Output the [x, y] coordinate of the center of the cell containing the given text.  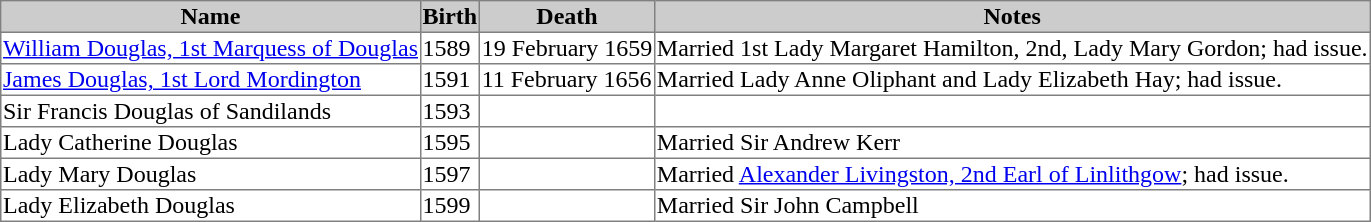
Married Lady Anne Oliphant and Lady Elizabeth Hay; had issue. [1012, 80]
1597 [450, 174]
19 February 1659 [566, 48]
Sir Francis Douglas of Sandilands [210, 111]
Married Sir John Campbell [1012, 206]
Married Sir Andrew Kerr [1012, 143]
1593 [450, 111]
Married 1st Lady Margaret Hamilton, 2nd, Lady Mary Gordon; had issue. [1012, 48]
1595 [450, 143]
Lady Mary Douglas [210, 174]
11 February 1656 [566, 80]
1591 [450, 80]
Lady Catherine Douglas [210, 143]
Lady Elizabeth Douglas [210, 206]
Married Alexander Livingston, 2nd Earl of Linlithgow; had issue. [1012, 174]
Death [566, 17]
James Douglas, 1st Lord Mordington [210, 80]
William Douglas, 1st Marquess of Douglas [210, 48]
1589 [450, 48]
Name [210, 17]
Birth [450, 17]
1599 [450, 206]
Notes [1012, 17]
